Scan for the cell matching the given text and deliver its (x, y) coordinate at center. 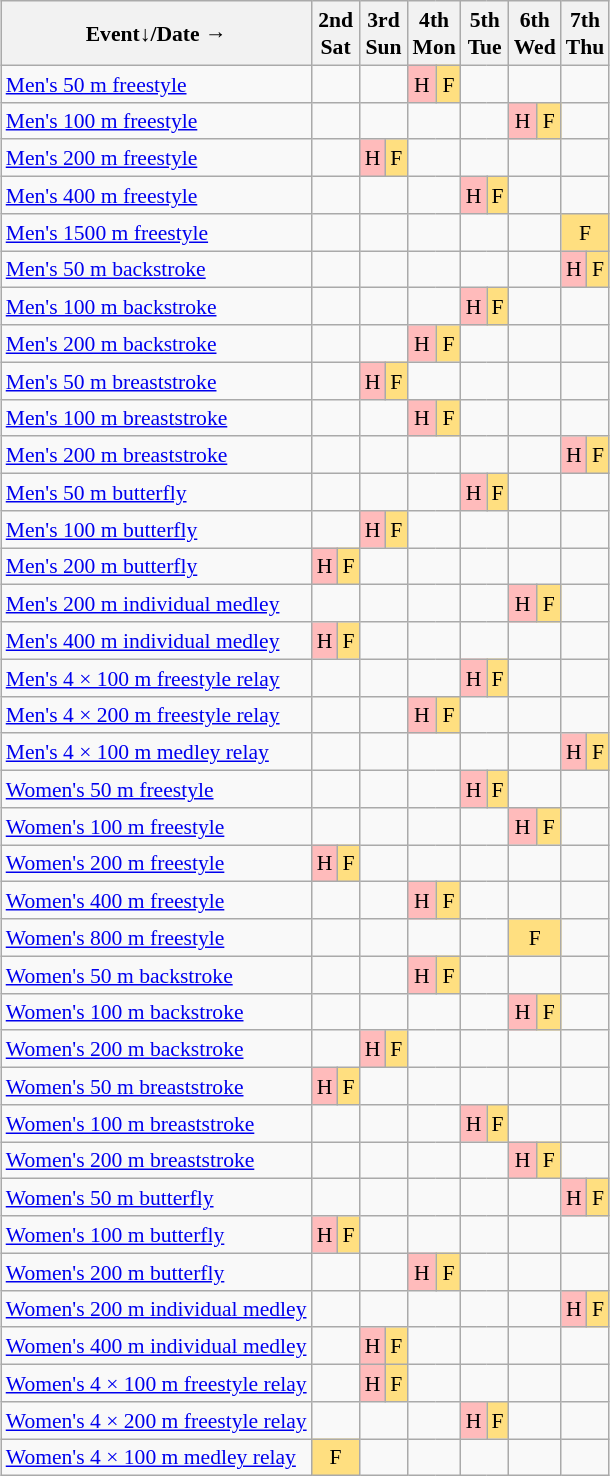
3rdSun (384, 33)
Event↓/Date → (156, 33)
Men's 100 m butterfly (156, 528)
Women's 400 m freestyle (156, 900)
Women's 4 × 100 m freestyle relay (156, 1382)
Women's 200 m breaststroke (156, 1160)
Women's 200 m freestyle (156, 862)
Women's 100 m butterfly (156, 1234)
Women's 100 m backstroke (156, 1012)
Women's 200 m individual medley (156, 1308)
7thThu (586, 33)
Men's 50 m butterfly (156, 492)
Men's 4 × 200 m freestyle relay (156, 714)
Men's 200 m breaststroke (156, 454)
Men's 1500 m freestyle (156, 232)
Men's 50 m freestyle (156, 84)
Women's 50 m freestyle (156, 788)
Men's 50 m breaststroke (156, 380)
Women's 200 m backstroke (156, 1048)
Women's 50 m backstroke (156, 974)
Women's 200 m butterfly (156, 1272)
Men's 100 m breaststroke (156, 418)
Women's 4 × 100 m medley relay (156, 1456)
Women's 800 m freestyle (156, 938)
Women's 4 × 200 m freestyle relay (156, 1420)
Women's 100 m breaststroke (156, 1122)
Women's 100 m freestyle (156, 826)
2ndSat (336, 33)
Men's 200 m freestyle (156, 158)
Men's 100 m freestyle (156, 120)
Women's 50 m breaststroke (156, 1086)
Men's 400 m freestyle (156, 194)
Men's 4 × 100 m medley relay (156, 752)
Men's 200 m butterfly (156, 566)
Men's 100 m backstroke (156, 306)
Men's 200 m backstroke (156, 344)
Women's 50 m butterfly (156, 1198)
Men's 4 × 100 m freestyle relay (156, 678)
Men's 200 m individual medley (156, 604)
5thTue (485, 33)
Men's 50 m backstroke (156, 268)
6thWed (535, 33)
Men's 400 m individual medley (156, 640)
4thMon (434, 33)
Women's 400 m individual medley (156, 1346)
